Capture the cell that displays the provided text and extract its (X, Y) central coordinate. 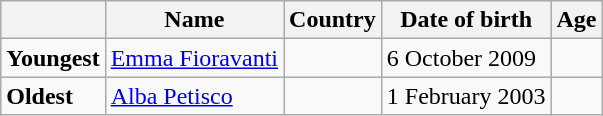
Age (576, 20)
Date of birth (466, 20)
Emma Fioravanti (194, 58)
Alba Petisco (194, 96)
6 October 2009 (466, 58)
Country (333, 20)
Oldest (53, 96)
Youngest (53, 58)
Name (194, 20)
1 February 2003 (466, 96)
